Find where the given text appears and provide that cell's center as (X, Y) coordinate. 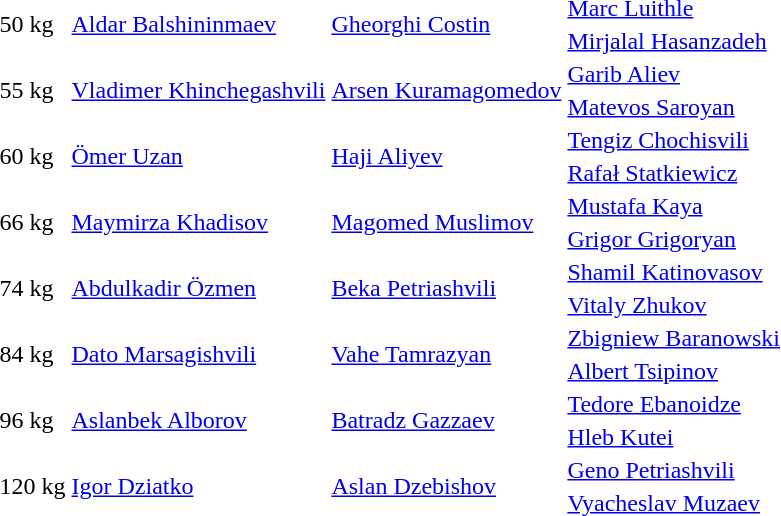
Magomed Muslimov (446, 222)
Ömer Uzan (198, 156)
Dato Marsagishvili (198, 354)
Maymirza Khadisov (198, 222)
Beka Petriashvili (446, 288)
Vahe Tamrazyan (446, 354)
Arsen Kuramagomedov (446, 90)
Vladimer Khinchegashvili (198, 90)
Batradz Gazzaev (446, 420)
Haji Aliyev (446, 156)
Aslanbek Alborov (198, 420)
Abdulkadir Özmen (198, 288)
